Find where the given text appears and provide that cell's center as (x, y) coordinate. 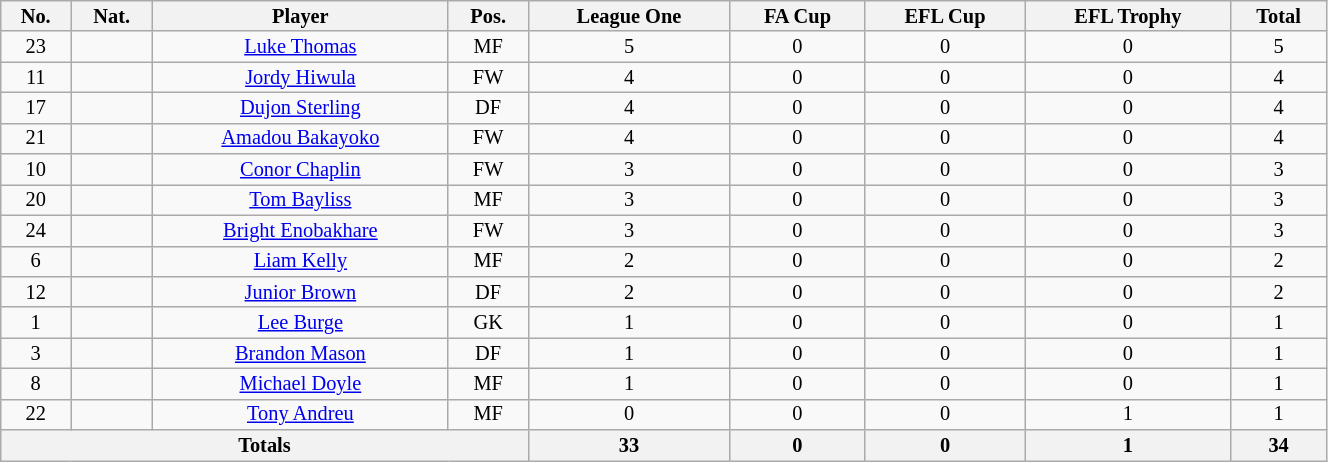
11 (36, 78)
Brandon Mason (301, 354)
No. (36, 16)
Dujon Sterling (301, 108)
Jordy Hiwula (301, 78)
12 (36, 292)
League One (629, 16)
Amadou Bakayoko (301, 138)
6 (36, 262)
Conor Chaplin (301, 170)
Junior Brown (301, 292)
33 (629, 446)
Luke Thomas (301, 46)
Liam Kelly (301, 262)
EFL Trophy (1128, 16)
Pos. (488, 16)
8 (36, 384)
24 (36, 230)
Total (1279, 16)
10 (36, 170)
23 (36, 46)
Nat. (112, 16)
Player (301, 16)
17 (36, 108)
GK (488, 322)
EFL Cup (945, 16)
21 (36, 138)
34 (1279, 446)
Michael Doyle (301, 384)
22 (36, 414)
Tom Bayliss (301, 200)
Totals (264, 446)
FA Cup (798, 16)
Tony Andreu (301, 414)
Bright Enobakhare (301, 230)
20 (36, 200)
Lee Burge (301, 322)
